For the text-containing cell, return its midpoint in (X, Y) coordinate format. 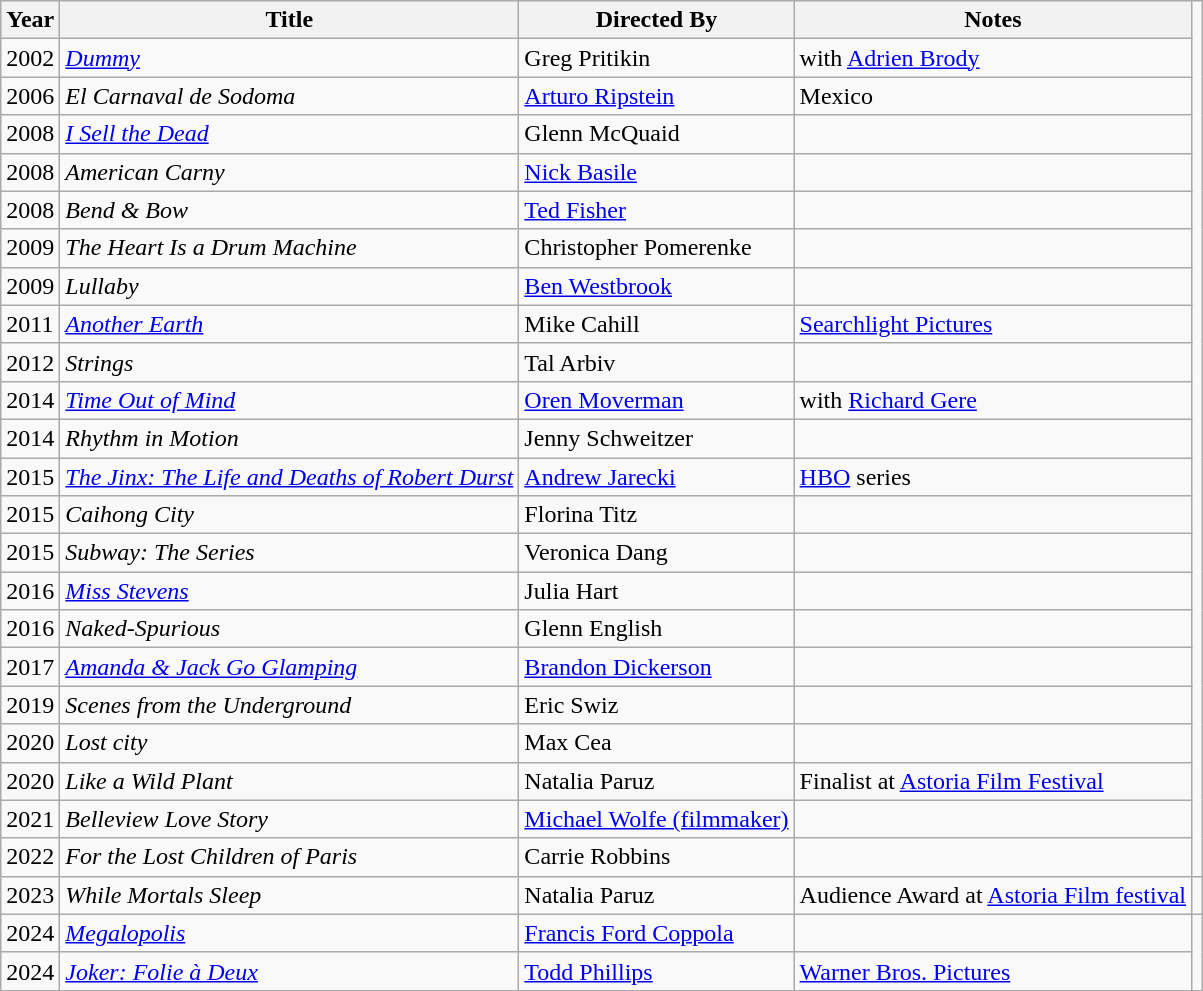
Tal Arbiv (656, 362)
Scenes from the Underground (290, 705)
Warner Bros. Pictures (992, 971)
Year (30, 20)
2012 (30, 362)
Nick Basile (656, 172)
Eric Swiz (656, 705)
Ted Fisher (656, 210)
Oren Moverman (656, 400)
The Heart Is a Drum Machine (290, 248)
Julia Hart (656, 591)
Another Earth (290, 324)
Ben Westbrook (656, 286)
Notes (992, 20)
2019 (30, 705)
Greg Pritikin (656, 58)
American Carny (290, 172)
Directed By (656, 20)
Subway: The Series (290, 553)
Florina Titz (656, 515)
Mexico (992, 96)
Audience Award at Astoria Film festival (992, 895)
Michael Wolfe (filmmaker) (656, 819)
2017 (30, 667)
Lost city (290, 743)
The Jinx: The Life and Deaths of Robert Durst (290, 477)
Carrie Robbins (656, 857)
Glenn English (656, 629)
HBO series (992, 477)
Amanda & Jack Go Glamping (290, 667)
Mike Cahill (656, 324)
2021 (30, 819)
For the Lost Children of Paris (290, 857)
Glenn McQuaid (656, 134)
Time Out of Mind (290, 400)
Andrew Jarecki (656, 477)
Brandon Dickerson (656, 667)
Joker: Folie à Deux (290, 971)
Veronica Dang (656, 553)
Finalist at Astoria Film Festival (992, 781)
Christopher Pomerenke (656, 248)
Bend & Bow (290, 210)
2022 (30, 857)
Strings (290, 362)
with Richard Gere (992, 400)
Caihong City (290, 515)
Dummy (290, 58)
Like a Wild Plant (290, 781)
Title (290, 20)
Max Cea (656, 743)
Arturo Ripstein (656, 96)
Jenny Schweitzer (656, 438)
2002 (30, 58)
Francis Ford Coppola (656, 933)
Lullaby (290, 286)
2011 (30, 324)
I Sell the Dead (290, 134)
Megalopolis (290, 933)
Todd Phillips (656, 971)
Searchlight Pictures (992, 324)
with Adrien Brody (992, 58)
Miss Stevens (290, 591)
2006 (30, 96)
2023 (30, 895)
While Mortals Sleep (290, 895)
Belleview Love Story (290, 819)
El Carnaval de Sodoma (290, 96)
Rhythm in Motion (290, 438)
Naked-Spurious (290, 629)
